Provide the (X, Y) coordinate of the cell's center where the given text is located.  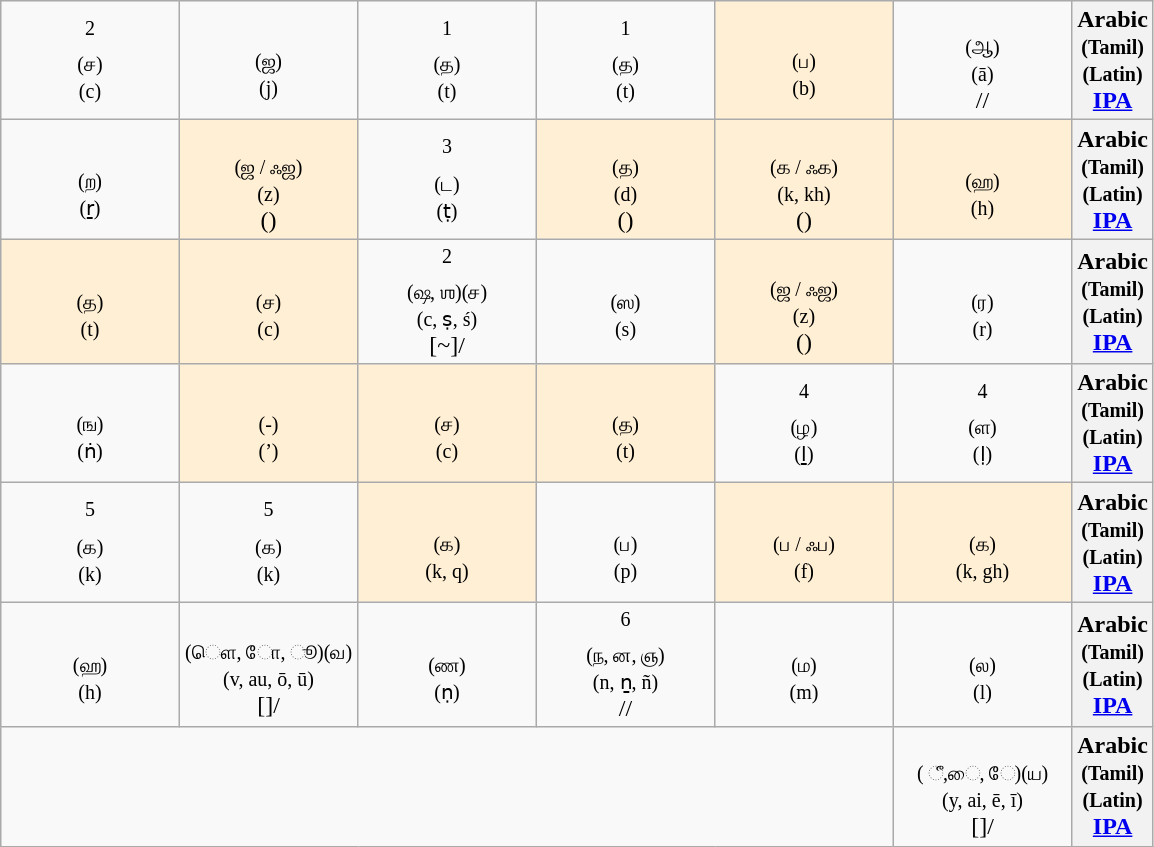
‌(ம)(m) (804, 664)
‌(ய)(ை, ே, ீ)(y, ai, ē, ī)/[] (982, 786)
‌(ப / ஃப)(f) (804, 542)
‌(ங)(ṅ) (90, 424)
‌(ஜ)(j) (268, 60)
‌(ப)(p) (625, 542)
‌(ற)(ṟ) (90, 180)
‌(வ)(ௌ, ோ, ூ)(v, au, ō, ū)/[] (268, 664)
‌(ல)(l) (982, 664)
‌(-)(’) (268, 424)
4‌(ள)(ḷ) (982, 424)
2‌(ச)(ஷ, ஶ)(c, ṣ, ś)/[~] (447, 302)
‌(க)(k, q) (447, 542)
‌(த)(d)() (625, 180)
‌(ஆ)(ā)// (982, 60)
3‌(ட)(ṭ) (447, 180)
2‌(ச)(c) (90, 60)
‌(ஸ)(s) (625, 302)
4‌(ழ)(ḻ) (804, 424)
‌(க / ஃக)(k, kh)() (804, 180)
‌(ப)(b) (804, 60)
6‌(ந, ன, ஞ)(n, ṉ, ñ)// (625, 664)
‌(ர)(r) (982, 302)
‌(ண)(ṇ) (447, 664)
‌(க)(k, gh) (982, 542)
